Determine the (x, y) coordinate at the center of the cell enclosing the given text.  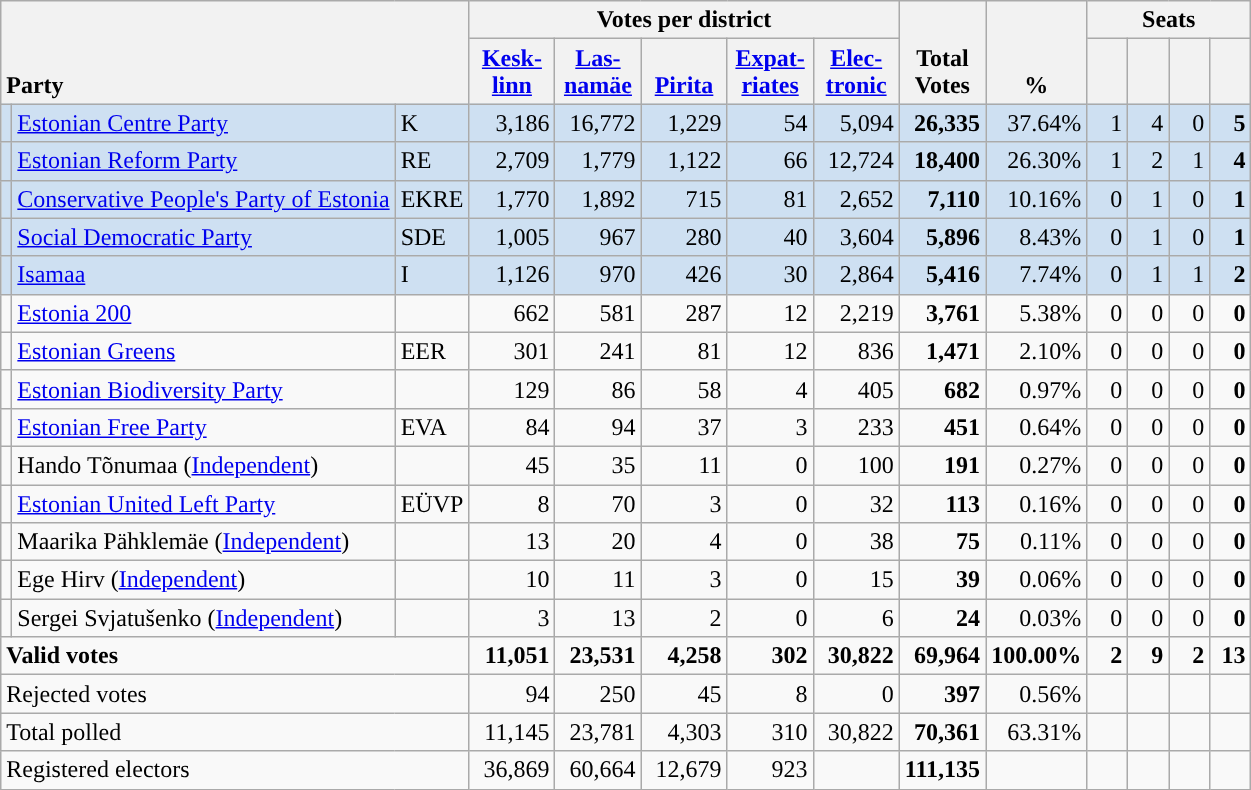
5,416 (942, 275)
287 (684, 313)
38 (856, 542)
0.64% (1036, 427)
37.64% (1036, 123)
191 (942, 465)
0.03% (1036, 618)
86 (598, 389)
967 (598, 237)
Pirita (684, 72)
12,724 (856, 161)
26,335 (942, 123)
SDE (432, 237)
0.06% (1036, 580)
18,400 (942, 161)
1,471 (942, 351)
63.31% (1036, 732)
1,122 (684, 161)
111,135 (942, 770)
1,229 (684, 123)
Sergei Svjatušenko (Independent) (204, 618)
Estonian Centre Party (204, 123)
Rejected votes (235, 694)
12,679 (684, 770)
682 (942, 389)
3,761 (942, 313)
233 (856, 427)
Hando Tõnumaa (Independent) (204, 465)
405 (856, 389)
Ege Hirv (Independent) (204, 580)
5,094 (856, 123)
5,896 (942, 237)
23,531 (598, 656)
Estonian Greens (204, 351)
70,361 (942, 732)
EÜVP (432, 503)
I (432, 275)
0.97% (1036, 389)
241 (598, 351)
715 (684, 199)
1,005 (512, 237)
84 (512, 427)
39 (942, 580)
15 (856, 580)
3,186 (512, 123)
Estonia 200 (204, 313)
4,258 (684, 656)
100 (856, 465)
3,604 (856, 237)
Estonian Free Party (204, 427)
Isamaa (204, 275)
1,779 (598, 161)
69,964 (942, 656)
397 (942, 694)
70 (598, 503)
8.43% (1036, 237)
32 (856, 503)
100.00% (1036, 656)
5.38% (1036, 313)
K (432, 123)
1,892 (598, 199)
113 (942, 503)
11,051 (512, 656)
40 (770, 237)
5 (1230, 123)
37 (684, 427)
280 (684, 237)
970 (598, 275)
Conservative People's Party of Estonia (204, 199)
Valid votes (235, 656)
58 (684, 389)
EKRE (432, 199)
16,772 (598, 123)
1,126 (512, 275)
0.11% (1036, 542)
RE (432, 161)
0.16% (1036, 503)
581 (598, 313)
23,781 (598, 732)
451 (942, 427)
Registered electors (235, 770)
923 (770, 770)
2,864 (856, 275)
1,770 (512, 199)
Total polled (235, 732)
Party (235, 52)
Social Democratic Party (204, 237)
2,652 (856, 199)
7,110 (942, 199)
9 (1148, 656)
Elec- tronic (856, 72)
426 (684, 275)
Estonian Biodiversity Party (204, 389)
% (1036, 52)
Votes per district (684, 20)
10.16% (1036, 199)
75 (942, 542)
Kesk- linn (512, 72)
Las- namäe (598, 72)
836 (856, 351)
310 (770, 732)
Estonian Reform Party (204, 161)
2,219 (856, 313)
66 (770, 161)
2.10% (1036, 351)
302 (770, 656)
6 (856, 618)
EER (432, 351)
20 (598, 542)
30 (770, 275)
EVA (432, 427)
7.74% (1036, 275)
301 (512, 351)
129 (512, 389)
0.56% (1036, 694)
10 (512, 580)
11,145 (512, 732)
Total Votes (942, 52)
662 (512, 313)
Expat- riates (770, 72)
36,869 (512, 770)
250 (598, 694)
60,664 (598, 770)
54 (770, 123)
2,709 (512, 161)
Seats (1169, 20)
26.30% (1036, 161)
24 (942, 618)
Maarika Pähklemäe (Independent) (204, 542)
0.27% (1036, 465)
4,303 (684, 732)
35 (598, 465)
Estonian United Left Party (204, 503)
